Identify which cell holds the provided text, then report its (X, Y) central coordinate. 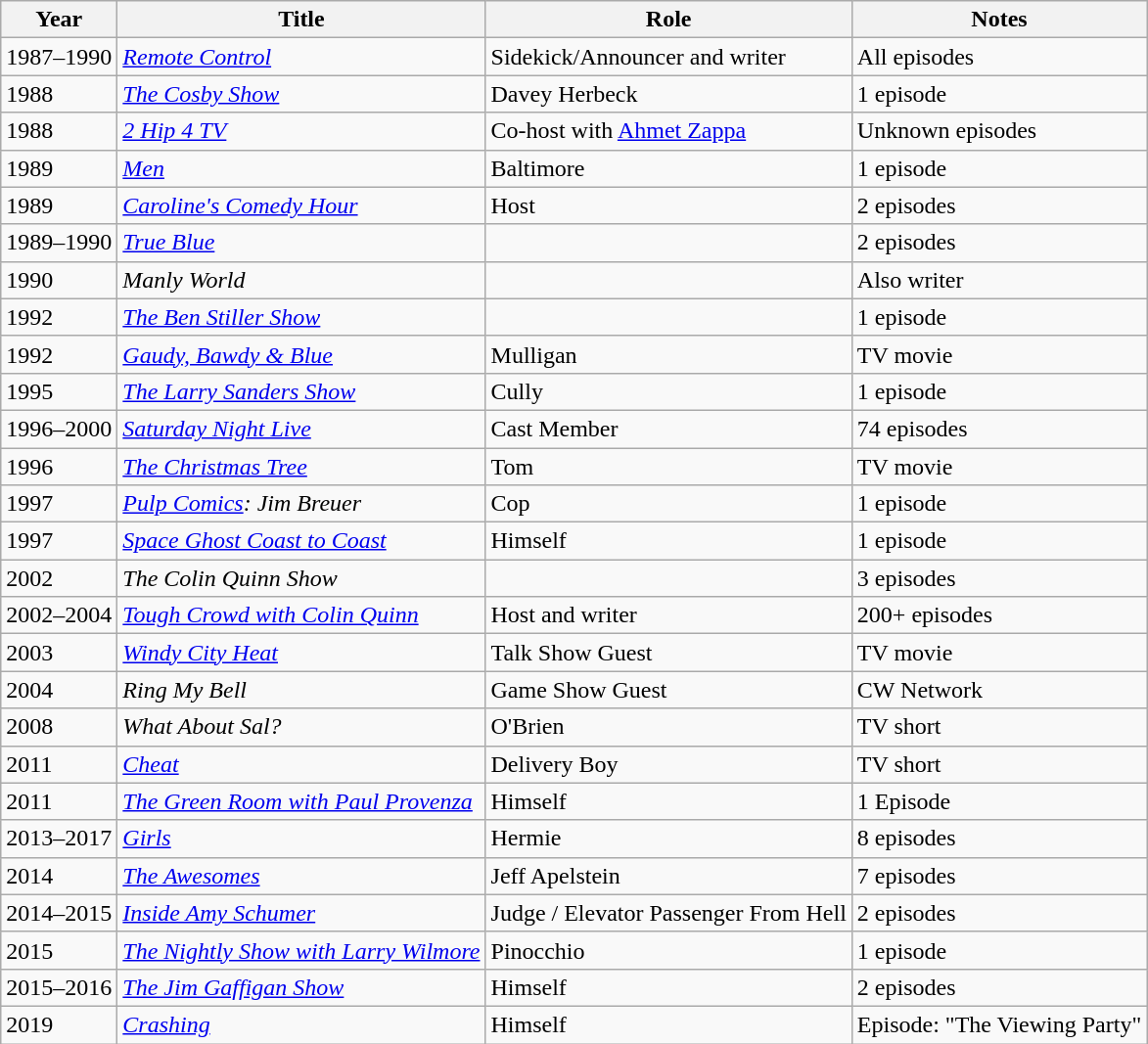
Delivery Boy (668, 764)
Remote Control (301, 57)
Manly World (301, 280)
Jeff Apelstein (668, 876)
Game Show Guest (668, 690)
Judge / Elevator Passenger From Hell (668, 913)
The Christmas Tree (301, 467)
O'Brien (668, 727)
Cop (668, 504)
Episode: "The Viewing Party" (998, 1024)
2014–2015 (59, 913)
Mulligan (668, 354)
Pulp Comics: Jim Breuer (301, 504)
1996–2000 (59, 429)
7 episodes (998, 876)
Davey Herbeck (668, 94)
The Ben Stiller Show (301, 317)
Men (301, 168)
True Blue (301, 243)
Cully (668, 391)
CW Network (998, 690)
The Jim Gaffigan Show (301, 987)
Saturday Night Live (301, 429)
Crashing (301, 1024)
200+ episodes (998, 615)
Space Ghost Coast to Coast (301, 541)
2008 (59, 727)
The Colin Quinn Show (301, 578)
Co-host with Ahmet Zappa (668, 131)
Role (668, 20)
74 episodes (998, 429)
The Nightly Show with Larry Wilmore (301, 950)
1 Episode (998, 801)
2 Hip 4 TV (301, 131)
Inside Amy Schumer (301, 913)
2002–2004 (59, 615)
1996 (59, 467)
Cast Member (668, 429)
3 episodes (998, 578)
2013–2017 (59, 839)
Talk Show Guest (668, 653)
Hermie (668, 839)
Title (301, 20)
What About Sal? (301, 727)
Cheat (301, 764)
Host (668, 205)
The Cosby Show (301, 94)
Gaudy, Bawdy & Blue (301, 354)
1995 (59, 391)
Notes (998, 20)
2015–2016 (59, 987)
The Awesomes (301, 876)
The Green Room with Paul Provenza (301, 801)
Baltimore (668, 168)
Host and writer (668, 615)
2014 (59, 876)
Sidekick/Announcer and writer (668, 57)
1987–1990 (59, 57)
2019 (59, 1024)
2003 (59, 653)
Girls (301, 839)
Year (59, 20)
Unknown episodes (998, 131)
2015 (59, 950)
2004 (59, 690)
Pinocchio (668, 950)
1990 (59, 280)
2002 (59, 578)
Windy City Heat (301, 653)
Ring My Bell (301, 690)
Tough Crowd with Colin Quinn (301, 615)
8 episodes (998, 839)
All episodes (998, 57)
1989–1990 (59, 243)
Also writer (998, 280)
Tom (668, 467)
The Larry Sanders Show (301, 391)
Caroline's Comedy Hour (301, 205)
